For the text-containing cell, return its midpoint in [X, Y] coordinate format. 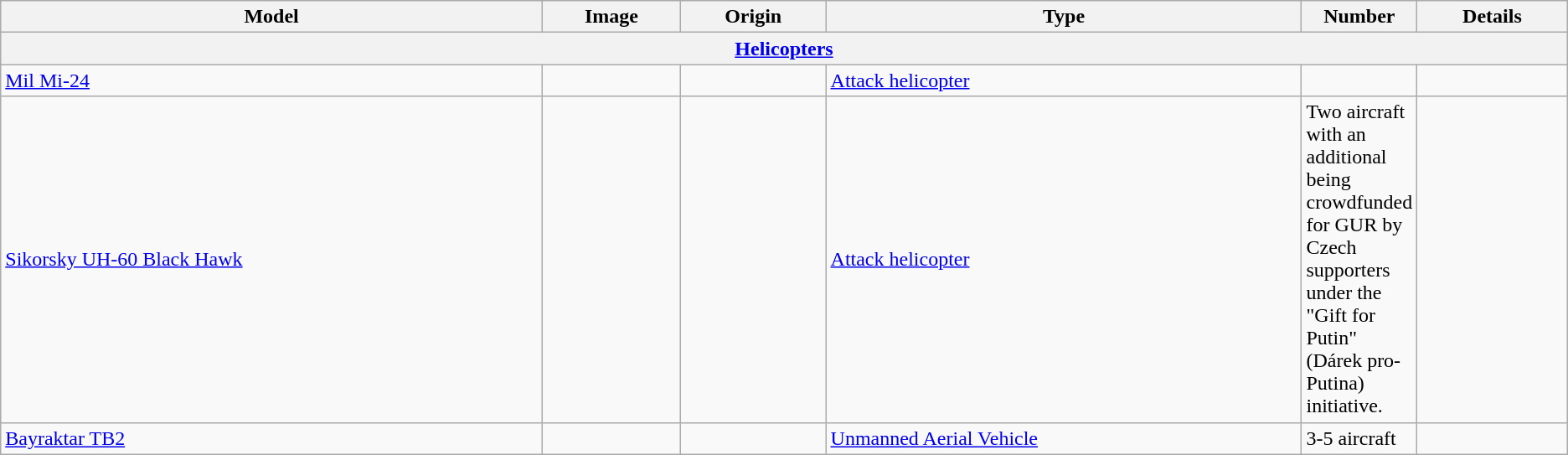
Model [271, 17]
Sikorsky UH-60 Black Hawk [271, 260]
Two aircraft with an additional being crowdfunded for GUR by Czech supporters under the "Gift for Putin" (Dárek pro-Putina) initiative. [1359, 260]
Helicopters [784, 49]
Number [1359, 17]
Unmanned Aerial Vehicle [1064, 438]
Origin [753, 17]
Image [611, 17]
Mil Mi-24 [271, 80]
Bayraktar TB2 [271, 438]
Type [1064, 17]
3-5 aircraft [1359, 438]
Details [1493, 17]
